From the cell containing the given text, extract its center point as (x, y) coordinate. 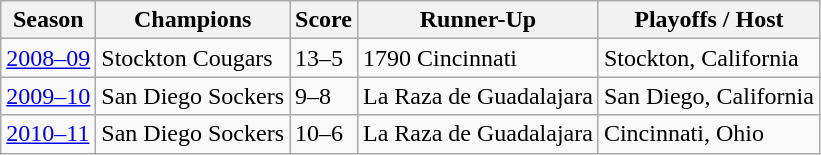
Playoffs / Host (708, 20)
San Diego, California (708, 96)
Season (48, 20)
Score (324, 20)
2008–09 (48, 58)
Stockton Cougars (193, 58)
13–5 (324, 58)
10–6 (324, 134)
Runner-Up (478, 20)
Cincinnati, Ohio (708, 134)
2009–10 (48, 96)
Champions (193, 20)
9–8 (324, 96)
Stockton, California (708, 58)
1790 Cincinnati (478, 58)
2010–11 (48, 134)
